Return the (x, y) coordinate for the center point of the cell that contains the specified text.  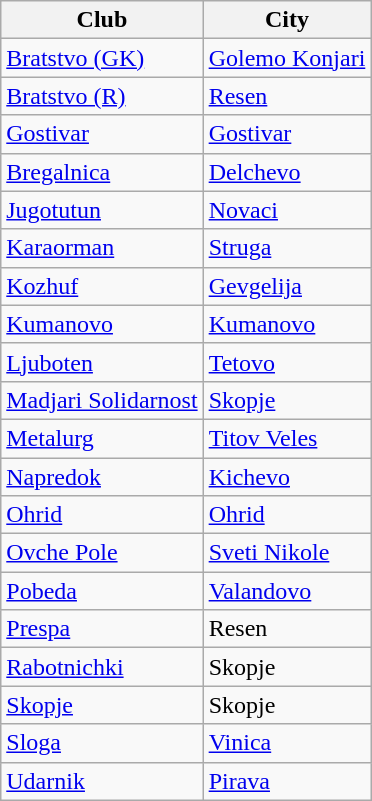
Pobeda (102, 591)
Bratstvo (R) (102, 96)
Sloga (102, 743)
Golemo Konjari (287, 58)
Novaci (287, 210)
Delchevo (287, 172)
Metalurg (102, 438)
Tetovo (287, 362)
Valandovo (287, 591)
Udarnik (102, 781)
Sveti Nikole (287, 553)
Club (102, 20)
Karaorman (102, 248)
Gevgelija (287, 286)
Ljuboten (102, 362)
Bratstvo (GK) (102, 58)
Jugotutun (102, 210)
Kozhuf (102, 286)
Ovche Pole (102, 553)
Prespa (102, 629)
Pirava (287, 781)
Struga (287, 248)
Madjari Solidarnost (102, 400)
Kichevo (287, 477)
Napredok (102, 477)
Titov Veles (287, 438)
Bregalnica (102, 172)
Rabotnichki (102, 667)
Vinica (287, 743)
City (287, 20)
